Detect which cell encompasses the target text, then output its [x, y] center coordinate. 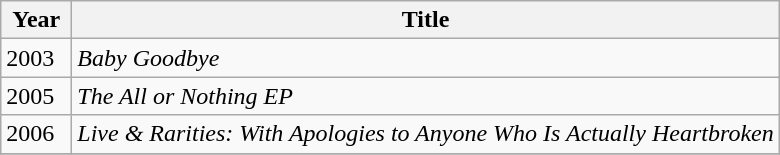
2003 [36, 58]
Year [36, 20]
2006 [36, 134]
Live & Rarities: With Apologies to Anyone Who Is Actually Heartbroken [426, 134]
2005 [36, 96]
Title [426, 20]
Baby Goodbye [426, 58]
The All or Nothing EP [426, 96]
